For the text-containing cell, return its midpoint in [x, y] coordinate format. 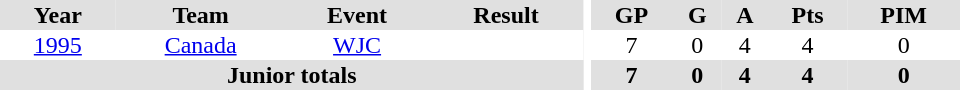
WJC [358, 45]
Junior totals [292, 75]
Result [506, 15]
Canada [201, 45]
G [698, 15]
Team [201, 15]
Pts [808, 15]
GP [631, 15]
Event [358, 15]
PIM [904, 15]
Year [58, 15]
1995 [58, 45]
A [745, 15]
